Identify which cell holds the provided text, then report its (x, y) central coordinate. 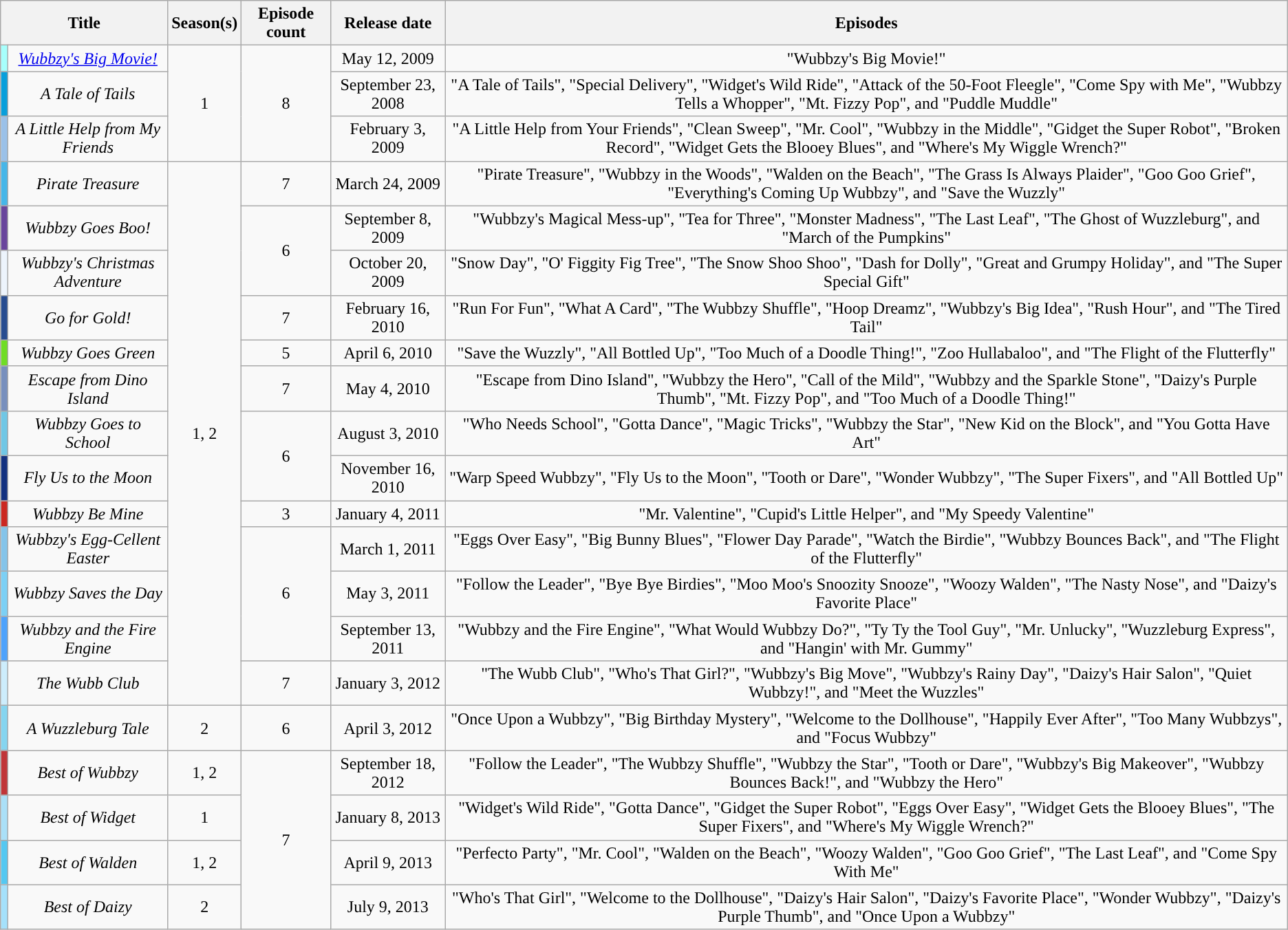
Escape from Dino Island (88, 388)
A Tale of Tails (88, 94)
"Who Needs School", "Gotta Dance", "Magic Tricks", "Wubbzy the Star", "New Kid on the Block", and "You Gotta Have Art" (866, 433)
The Wubb Club (88, 684)
Wubbzy Be Mine (88, 514)
"Once Upon a Wubbzy", "Big Birthday Mystery", "Welcome to the Dollhouse", "Happily Ever After", "Too Many Wubbzys", and "Focus Wubbzy" (866, 728)
Wubbzy Goes to School (88, 433)
March 1, 2011 (388, 549)
8 (286, 103)
January 8, 2013 (388, 817)
Wubbzy's Christmas Adventure (88, 272)
Wubbzy Goes Green (88, 353)
Pirate Treasure (88, 183)
Episode count (286, 23)
April 3, 2012 (388, 728)
"Wubbzy and the Fire Engine", "What Would Wubbzy Do?", "Ty Ty the Tool Guy", "Mr. Unlucky", "Wuzzleburg Express", and "Hangin' with Mr. Gummy" (866, 638)
Wubbzy's Big Movie! (88, 58)
Wubbzy's Egg-Cellent Easter (88, 549)
September 18, 2012 (388, 773)
3 (286, 514)
February 3, 2009 (388, 139)
"Perfecto Party", "Mr. Cool", "Walden on the Beach", "Woozy Walden", "Goo Goo Grief", "The Last Leaf", and "Come Spy With Me" (866, 863)
Best of Walden (88, 863)
July 9, 2013 (388, 907)
Release date (388, 23)
May 3, 2011 (388, 594)
"Snow Day", "O' Figgity Fig Tree", "The Snow Shoo Shoo", "Dash for Dolly", "Great and Grumpy Holiday", and "The Super Special Gift" (866, 272)
September 8, 2009 (388, 228)
"The Wubb Club", "Who's That Girl?", "Wubbzy's Big Move", "Wubbzy's Rainy Day", "Daizy's Hair Salon", "Quiet Wubbzy!", and "Meet the Wuzzles" (866, 684)
Fly Us to the Moon (88, 477)
September 23, 2008 (388, 94)
April 9, 2013 (388, 863)
A Wuzzleburg Tale (88, 728)
October 20, 2009 (388, 272)
Best of Wubbzy (88, 773)
Wubbzy Saves the Day (88, 594)
A Little Help from My Friends (88, 139)
November 16, 2010 (388, 477)
Best of Widget (88, 817)
April 6, 2010 (388, 353)
May 4, 2010 (388, 388)
Wubbzy Goes Boo! (88, 228)
"Mr. Valentine", "Cupid's Little Helper", and "My Speedy Valentine" (866, 514)
January 3, 2012 (388, 684)
"Wubbzy's Big Movie!" (866, 58)
Wubbzy and the Fire Engine (88, 638)
"Eggs Over Easy", "Big Bunny Blues", "Flower Day Parade", "Watch the Birdie", "Wubbzy Bounces Back", and "The Flight of the Flutterfly" (866, 549)
"Follow the Leader", "The Wubbzy Shuffle", "Wubbzy the Star", "Tooth or Dare", "Wubbzy's Big Makeover", "Wubbzy Bounces Back!", and "Wubbzy the Hero" (866, 773)
Best of Daizy (88, 907)
Go for Gold! (88, 318)
Season(s) (205, 23)
May 12, 2009 (388, 58)
Title (84, 23)
"Wubbzy's Magical Mess-up", "Tea for Three", "Monster Madness", "The Last Leaf", "The Ghost of Wuzzleburg", and "March of the Pumpkins" (866, 228)
September 13, 2011 (388, 638)
"Run For Fun", "What A Card", "The Wubbzy Shuffle", "Hoop Dreamz", "Wubbzy's Big Idea", "Rush Hour", and "The Tired Tail" (866, 318)
February 16, 2010 (388, 318)
January 4, 2011 (388, 514)
August 3, 2010 (388, 433)
Episodes (866, 23)
5 (286, 353)
"Save the Wuzzly", "All Bottled Up", "Too Much of a Doodle Thing!", "Zoo Hullabaloo", and "The Flight of the Flutterfly" (866, 353)
"Follow the Leader", "Bye Bye Birdies", "Moo Moo's Snoozity Snooze", "Woozy Walden", "The Nasty Nose", and "Daizy's Favorite Place" (866, 594)
March 24, 2009 (388, 183)
"Warp Speed Wubbzy", "Fly Us to the Moon", "Tooth or Dare", "Wonder Wubbzy", "The Super Fixers", and "All Bottled Up" (866, 477)
